Return [x, y] of the center of cell containing provided text 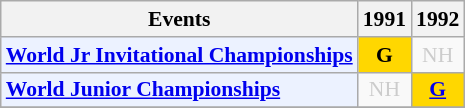
1991 [384, 19]
1992 [438, 19]
World Jr Invitational Championships [180, 55]
World Junior Championships [180, 90]
Events [180, 19]
